From the cell containing the given text, extract its center point as [X, Y] coordinate. 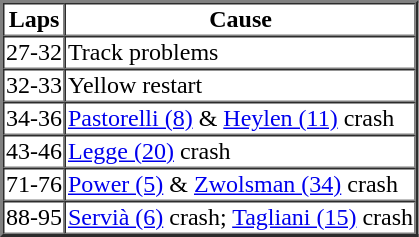
Yellow restart [240, 86]
Legge (20) crash [240, 152]
Pastorelli (8) & Heylen (11) crash [240, 118]
Power (5) & Zwolsman (34) crash [240, 184]
27-32 [34, 52]
Track problems [240, 52]
Cause [240, 20]
88-95 [34, 218]
Servià (6) crash; Tagliani (15) crash [240, 218]
32-33 [34, 86]
Laps [34, 20]
43-46 [34, 152]
71-76 [34, 184]
34-36 [34, 118]
